Return the (X, Y) coordinate for the center point of the cell that contains the specified text.  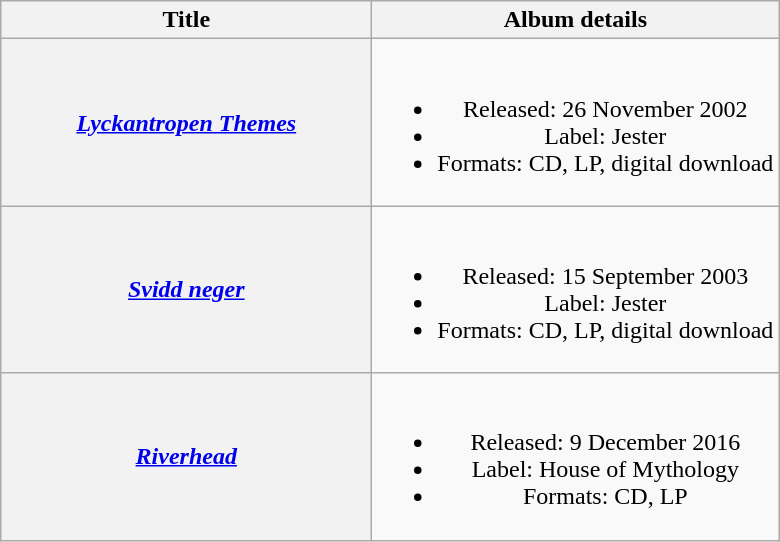
Lyckantropen Themes (186, 122)
Released: 9 December 2016Label: House of MythologyFormats: CD, LP (576, 456)
Released: 15 September 2003Label: JesterFormats: CD, LP, digital download (576, 290)
Released: 26 November 2002Label: JesterFormats: CD, LP, digital download (576, 122)
Svidd neger (186, 290)
Title (186, 20)
Riverhead (186, 456)
Album details (576, 20)
